Pinpoint the cell where the given text exists, returning its (X, Y) midpoint coordinate. 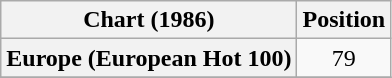
79 (344, 58)
Chart (1986) (149, 20)
Europe (European Hot 100) (149, 58)
Position (344, 20)
